Detect which cell encompasses the target text, then output its (x, y) center coordinate. 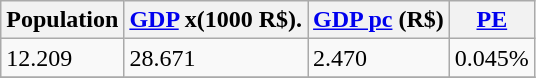
12.209 (62, 58)
PE (492, 20)
28.671 (216, 58)
2.470 (379, 58)
Population (62, 20)
GDP pc (R$) (379, 20)
GDP x(1000 R$). (216, 20)
0.045% (492, 58)
